Search for the cell housing the specified text and yield its [X, Y] center coordinate. 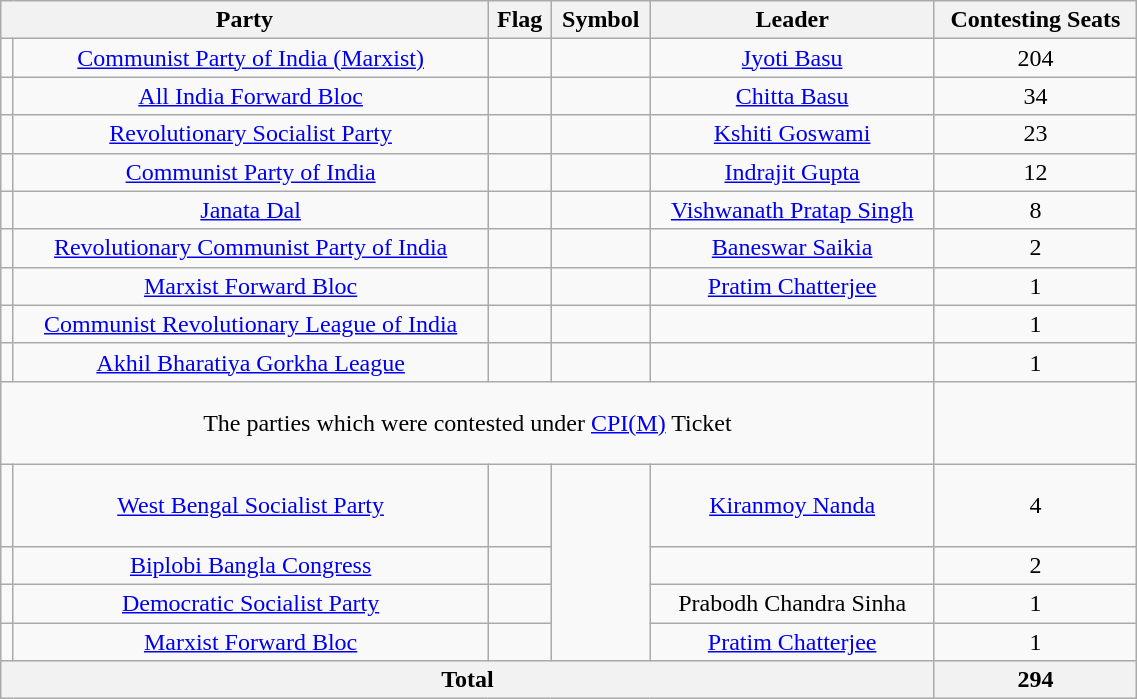
Symbol [600, 20]
Communist Party of India [250, 172]
Prabodh Chandra Sinha [792, 603]
Revolutionary Communist Party of India [250, 248]
Communist Party of India (Marxist) [250, 58]
Baneswar Saikia [792, 248]
Democratic Socialist Party [250, 603]
All India Forward Bloc [250, 96]
Indrajit Gupta [792, 172]
Contesting Seats [1036, 20]
23 [1036, 134]
204 [1036, 58]
Revolutionary Socialist Party [250, 134]
Janata Dal [250, 210]
Party [244, 20]
294 [1036, 680]
34 [1036, 96]
Communist Revolutionary League of India [250, 324]
Vishwanath Pratap Singh [792, 210]
Biplobi Bangla Congress [250, 565]
The parties which were contested under CPI(M) Ticket [468, 422]
8 [1036, 210]
Kshiti Goswami [792, 134]
Total [468, 680]
Chitta Basu [792, 96]
Leader [792, 20]
Kiranmoy Nanda [792, 505]
Akhil Bharatiya Gorkha League [250, 362]
Jyoti Basu [792, 58]
West Bengal Socialist Party [250, 505]
4 [1036, 505]
Flag [520, 20]
12 [1036, 172]
